Locate the cell with the specified text and output its [x, y] center coordinate. 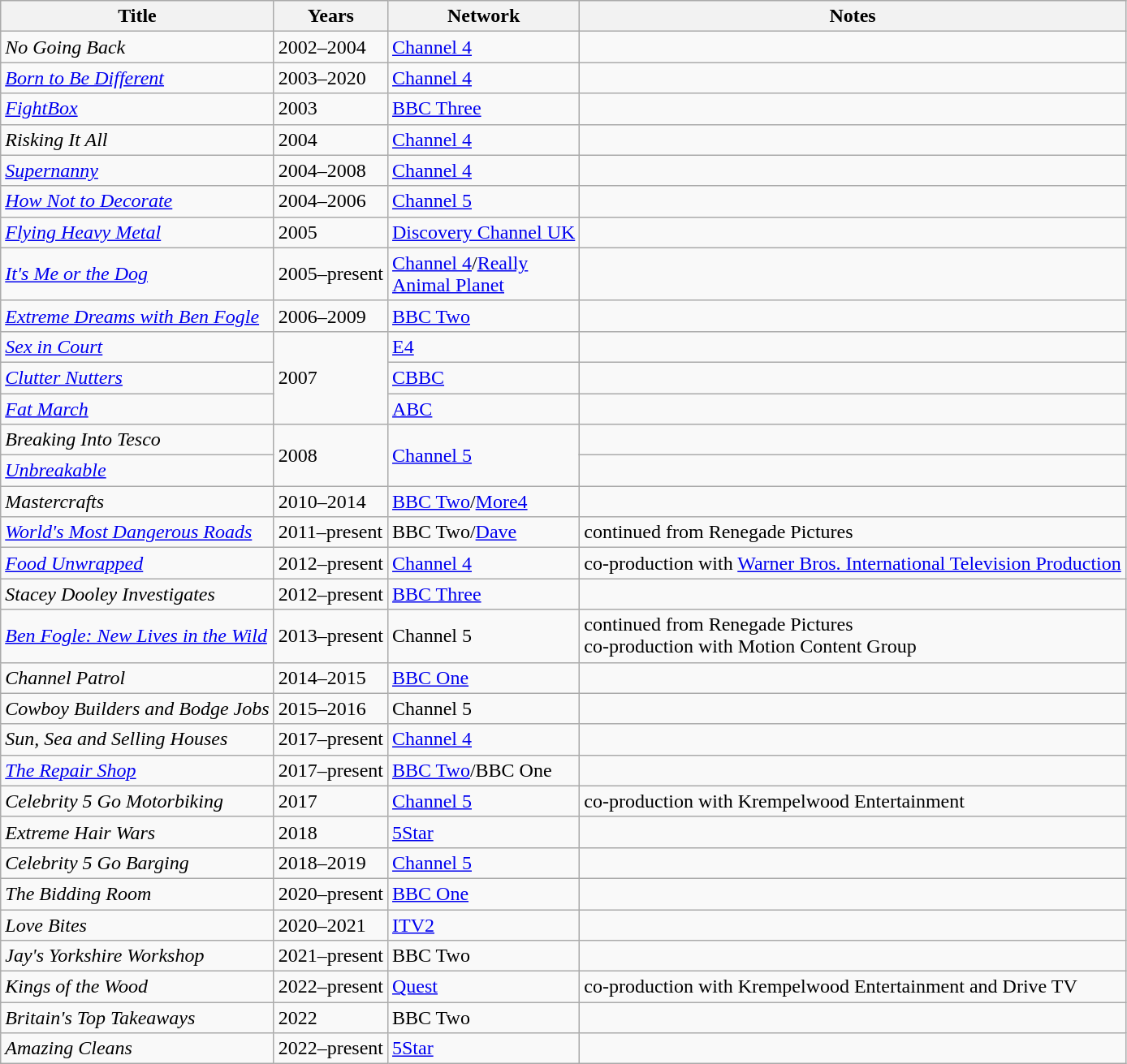
2011–present [330, 532]
Fat March [137, 408]
CBBC [483, 377]
ABC [483, 408]
Channel 4/ReallyAnimal Planet [483, 274]
Cowboy Builders and Bodge Jobs [137, 709]
co-production with Warner Bros. International Television Production [853, 563]
2021–present [330, 956]
2018 [330, 832]
Stacey Dooley Investigates [137, 594]
2005 [330, 232]
2020–present [330, 894]
Mastercrafts [137, 502]
2015–2016 [330, 709]
World's Most Dangerous Roads [137, 532]
Clutter Nutters [137, 377]
Title [137, 16]
Unbreakable [137, 471]
Channel Patrol [137, 678]
Quest [483, 987]
2008 [330, 455]
Notes [853, 16]
2002–2004 [330, 47]
BBC Two/Dave [483, 532]
2003–2020 [330, 78]
2006–2009 [330, 316]
continued from Renegade Picturesco-production with Motion Content Group [853, 636]
co-production with Krempelwood Entertainment and Drive TV [853, 987]
Ben Fogle: New Lives in the Wild [137, 636]
2003 [330, 109]
Years [330, 16]
Breaking Into Tesco [137, 440]
2004 [330, 140]
2018–2019 [330, 863]
It's Me or the Dog [137, 274]
2013–present [330, 636]
The Repair Shop [137, 770]
E4 [483, 347]
2005–present [330, 274]
Flying Heavy Metal [137, 232]
Food Unwrapped [137, 563]
Celebrity 5 Go Barging [137, 863]
2004–2008 [330, 170]
2010–2014 [330, 502]
Born to Be Different [137, 78]
Extreme Dreams with Ben Fogle [137, 316]
Celebrity 5 Go Motorbiking [137, 801]
Extreme Hair Wars [137, 832]
2020–2021 [330, 924]
Risking It All [137, 140]
FightBox [137, 109]
Britain's Top Takeaways [137, 1018]
Network [483, 16]
BBC Two/BBC One [483, 770]
2022 [330, 1018]
Love Bites [137, 924]
2004–2006 [330, 201]
co-production with Krempelwood Entertainment [853, 801]
Sun, Sea and Selling Houses [137, 739]
Kings of the Wood [137, 987]
How Not to Decorate [137, 201]
BBC Two/More4 [483, 502]
Discovery Channel UK [483, 232]
The Bidding Room [137, 894]
No Going Back [137, 47]
Sex in Court [137, 347]
2014–2015 [330, 678]
Supernanny [137, 170]
Jay's Yorkshire Workshop [137, 956]
2017 [330, 801]
continued from Renegade Pictures [853, 532]
Amazing Cleans [137, 1049]
ITV2 [483, 924]
2007 [330, 377]
